Find where the given text appears and provide that cell's center as [x, y] coordinate. 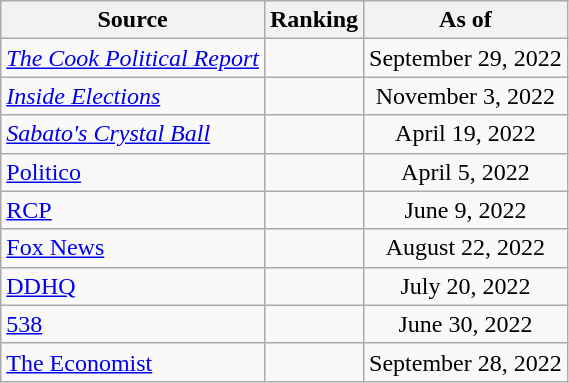
Fox News [133, 248]
RCP [133, 210]
The Cook Political Report [133, 58]
As of [466, 20]
June 30, 2022 [466, 324]
DDHQ [133, 286]
The Economist [133, 362]
September 28, 2022 [466, 362]
April 5, 2022 [466, 172]
April 19, 2022 [466, 134]
Source [133, 20]
September 29, 2022 [466, 58]
August 22, 2022 [466, 248]
538 [133, 324]
November 3, 2022 [466, 96]
Sabato's Crystal Ball [133, 134]
July 20, 2022 [466, 286]
Inside Elections [133, 96]
June 9, 2022 [466, 210]
Ranking [314, 20]
Politico [133, 172]
